Return (x, y) of the center of cell containing provided text 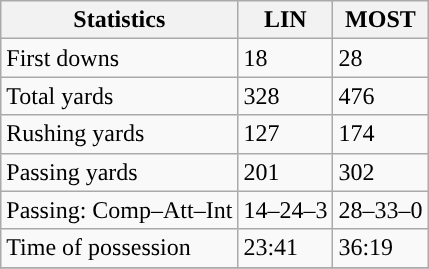
302 (380, 172)
Passing yards (120, 172)
28 (380, 58)
28–33–0 (380, 210)
174 (380, 134)
Passing: Comp–Att–Int (120, 210)
Total yards (120, 96)
Time of possession (120, 248)
23:41 (286, 248)
36:19 (380, 248)
476 (380, 96)
MOST (380, 20)
First downs (120, 58)
18 (286, 58)
Statistics (120, 20)
14–24–3 (286, 210)
328 (286, 96)
201 (286, 172)
127 (286, 134)
Rushing yards (120, 134)
LIN (286, 20)
